Identify which cell holds the provided text, then report its (x, y) central coordinate. 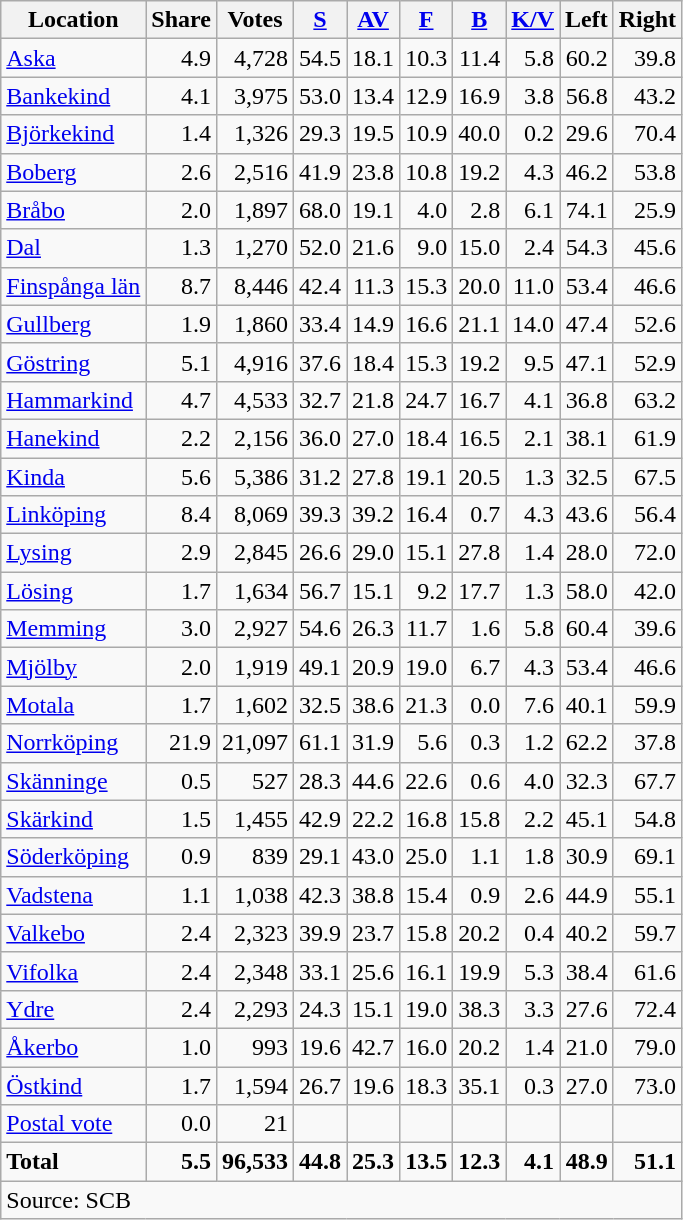
42.0 (647, 591)
33.1 (320, 971)
1,326 (254, 134)
43.6 (587, 515)
0.2 (533, 134)
5.5 (182, 1162)
47.4 (587, 324)
24.7 (426, 400)
8.4 (182, 515)
5.3 (533, 971)
4,533 (254, 400)
527 (254, 781)
35.1 (480, 1085)
2,323 (254, 933)
39.3 (320, 515)
54.8 (647, 819)
21,097 (254, 743)
1,270 (254, 248)
21.6 (374, 248)
40.0 (480, 134)
49.1 (320, 667)
5.1 (182, 362)
Right (647, 20)
24.3 (320, 1009)
Aska (74, 58)
18.3 (426, 1085)
15.0 (480, 248)
Göstring (74, 362)
36.0 (320, 438)
21.9 (182, 743)
37.6 (320, 362)
39.9 (320, 933)
7.6 (533, 705)
AV (374, 20)
25.0 (426, 857)
10.3 (426, 58)
Total (74, 1162)
1.9 (182, 324)
17.7 (480, 591)
K/V (533, 20)
2,516 (254, 172)
16.7 (480, 400)
31.2 (320, 477)
4.7 (182, 400)
39.2 (374, 515)
42.9 (320, 819)
25.6 (374, 971)
Lösing (74, 591)
Postal vote (74, 1124)
28.3 (320, 781)
19.9 (480, 971)
51.1 (647, 1162)
32.7 (320, 400)
58.0 (587, 591)
B (480, 20)
1.0 (182, 1047)
45.1 (587, 819)
72.4 (647, 1009)
2,927 (254, 629)
70.4 (647, 134)
2.8 (480, 210)
48.9 (587, 1162)
10.8 (426, 172)
12.3 (480, 1162)
68.0 (320, 210)
56.8 (587, 96)
Gullberg (74, 324)
26.6 (320, 553)
Östkind (74, 1085)
Motala (74, 705)
16.0 (426, 1047)
14.9 (374, 324)
2,156 (254, 438)
16.8 (426, 819)
38.8 (374, 895)
21.1 (480, 324)
3,975 (254, 96)
Mjölby (74, 667)
12.9 (426, 96)
56.7 (320, 591)
1.6 (480, 629)
43.2 (647, 96)
54.5 (320, 58)
29.1 (320, 857)
Åkerbo (74, 1047)
1,919 (254, 667)
38.6 (374, 705)
8.7 (182, 286)
59.9 (647, 705)
8,446 (254, 286)
1.5 (182, 819)
96,533 (254, 1162)
27.6 (587, 1009)
72.0 (647, 553)
21.3 (426, 705)
839 (254, 857)
1.2 (533, 743)
1,634 (254, 591)
0.4 (533, 933)
9.0 (426, 248)
16.9 (480, 96)
Vifolka (74, 971)
2,293 (254, 1009)
40.2 (587, 933)
60.2 (587, 58)
11.7 (426, 629)
6.1 (533, 210)
29.3 (320, 134)
20.5 (480, 477)
20.9 (374, 667)
5,386 (254, 477)
38.1 (587, 438)
37.8 (647, 743)
0.6 (480, 781)
45.6 (647, 248)
53.0 (320, 96)
18.1 (374, 58)
69.1 (647, 857)
Söderköping (74, 857)
Hammarkind (74, 400)
40.1 (587, 705)
S (320, 20)
Source: SCB (342, 1200)
2,845 (254, 553)
61.6 (647, 971)
52.6 (647, 324)
44.8 (320, 1162)
9.5 (533, 362)
54.6 (320, 629)
3.0 (182, 629)
29.0 (374, 553)
61.1 (320, 743)
1.8 (533, 857)
6.7 (480, 667)
Björkekind (74, 134)
42.3 (320, 895)
47.1 (587, 362)
55.1 (647, 895)
21 (254, 1124)
13.4 (374, 96)
Left (587, 20)
59.7 (647, 933)
79.0 (647, 1047)
16.5 (480, 438)
1,038 (254, 895)
60.4 (587, 629)
2,348 (254, 971)
67.5 (647, 477)
23.7 (374, 933)
30.9 (587, 857)
53.8 (647, 172)
44.6 (374, 781)
31.9 (374, 743)
44.9 (587, 895)
52.9 (647, 362)
73.0 (647, 1085)
Linköping (74, 515)
42.4 (320, 286)
67.7 (647, 781)
36.8 (587, 400)
Skärkind (74, 819)
2.1 (533, 438)
14.0 (533, 324)
39.8 (647, 58)
38.4 (587, 971)
993 (254, 1047)
19.5 (374, 134)
2.9 (182, 553)
3.3 (533, 1009)
Share (182, 20)
38.3 (480, 1009)
26.3 (374, 629)
25.9 (647, 210)
20.0 (480, 286)
16.6 (426, 324)
Location (74, 20)
56.4 (647, 515)
13.5 (426, 1162)
4,728 (254, 58)
Vadstena (74, 895)
1,455 (254, 819)
11.4 (480, 58)
63.2 (647, 400)
4,916 (254, 362)
Dal (74, 248)
Votes (254, 20)
25.3 (374, 1162)
52.0 (320, 248)
29.6 (587, 134)
F (426, 20)
23.8 (374, 172)
32.3 (587, 781)
16.4 (426, 515)
0.7 (480, 515)
46.2 (587, 172)
Hanekind (74, 438)
Skänninge (74, 781)
Bankekind (74, 96)
15.4 (426, 895)
Norrköping (74, 743)
11.3 (374, 286)
39.6 (647, 629)
4.9 (182, 58)
22.6 (426, 781)
41.9 (320, 172)
Valkebo (74, 933)
11.0 (533, 286)
28.0 (587, 553)
1,860 (254, 324)
22.2 (374, 819)
Lysing (74, 553)
Boberg (74, 172)
43.0 (374, 857)
Finspånga län (74, 286)
61.9 (647, 438)
74.1 (587, 210)
26.7 (320, 1085)
0.5 (182, 781)
21.0 (587, 1047)
1,602 (254, 705)
Ydre (74, 1009)
3.8 (533, 96)
42.7 (374, 1047)
54.3 (587, 248)
1,897 (254, 210)
Kinda (74, 477)
16.1 (426, 971)
33.4 (320, 324)
10.9 (426, 134)
Bråbo (74, 210)
62.2 (587, 743)
Memming (74, 629)
1,594 (254, 1085)
9.2 (426, 591)
21.8 (374, 400)
8,069 (254, 515)
